Scan for the cell matching the given text and deliver its (X, Y) coordinate at center. 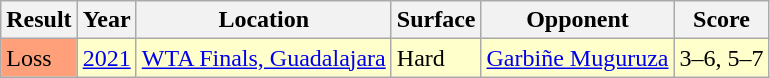
Loss (39, 58)
Surface (436, 20)
Garbiñe Muguruza (578, 58)
Score (722, 20)
2021 (106, 58)
WTA Finals, Guadalajara (264, 58)
Opponent (578, 20)
Year (106, 20)
Location (264, 20)
Hard (436, 58)
3–6, 5–7 (722, 58)
Result (39, 20)
